Output the (X, Y) coordinate of the center of the cell containing the given text.  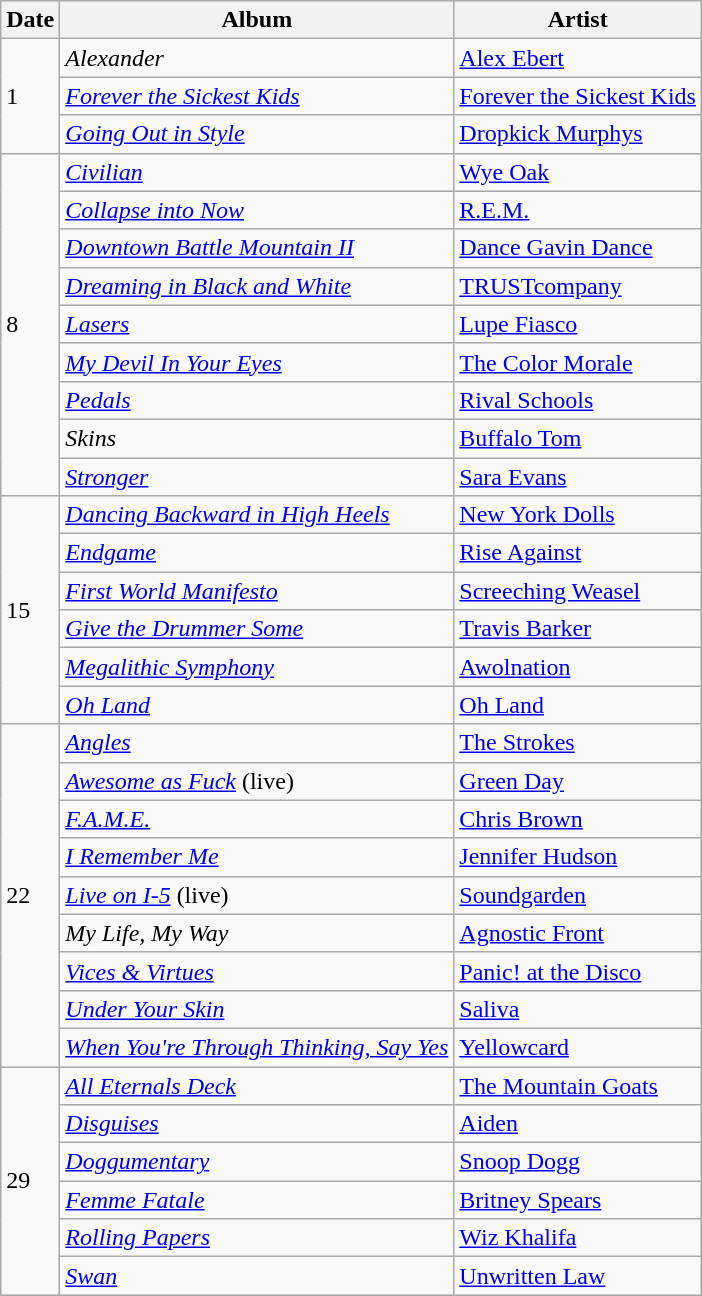
Rolling Papers (257, 1238)
Date (30, 20)
Screeching Weasel (578, 591)
Dreaming in Black and White (257, 286)
Britney Spears (578, 1200)
Soundgarden (578, 895)
R.E.M. (578, 210)
My Devil In Your Eyes (257, 362)
Saliva (578, 1009)
Vices & Virtues (257, 971)
Give the Drummer Some (257, 629)
Wye Oak (578, 172)
Album (257, 20)
Awolnation (578, 667)
Civilian (257, 172)
Collapse into Now (257, 210)
29 (30, 1180)
First World Manifesto (257, 591)
Chris Brown (578, 819)
Green Day (578, 781)
Going Out in Style (257, 134)
Awesome as Fuck (live) (257, 781)
TRUSTcompany (578, 286)
Endgame (257, 553)
Rival Schools (578, 400)
Yellowcard (578, 1047)
Femme Fatale (257, 1200)
15 (30, 610)
Jennifer Hudson (578, 857)
New York Dolls (578, 515)
Dancing Backward in High Heels (257, 515)
Dance Gavin Dance (578, 248)
Unwritten Law (578, 1276)
Swan (257, 1276)
Megalithic Symphony (257, 667)
My Life, My Way (257, 933)
Sara Evans (578, 477)
Artist (578, 20)
Agnostic Front (578, 933)
Stronger (257, 477)
Disguises (257, 1124)
Aiden (578, 1124)
22 (30, 896)
1 (30, 96)
Skins (257, 438)
Snoop Dogg (578, 1162)
I Remember Me (257, 857)
Alexander (257, 58)
8 (30, 324)
All Eternals Deck (257, 1085)
Lasers (257, 324)
The Mountain Goats (578, 1085)
Live on I-5 (live) (257, 895)
Downtown Battle Mountain II (257, 248)
F.A.M.E. (257, 819)
When You're Through Thinking, Say Yes (257, 1047)
Doggumentary (257, 1162)
Panic! at the Disco (578, 971)
The Color Morale (578, 362)
Under Your Skin (257, 1009)
Rise Against (578, 553)
Dropkick Murphys (578, 134)
Lupe Fiasco (578, 324)
Alex Ebert (578, 58)
Pedals (257, 400)
Wiz Khalifa (578, 1238)
Angles (257, 743)
Buffalo Tom (578, 438)
Travis Barker (578, 629)
The Strokes (578, 743)
